Identify which cell holds the provided text, then report its [x, y] central coordinate. 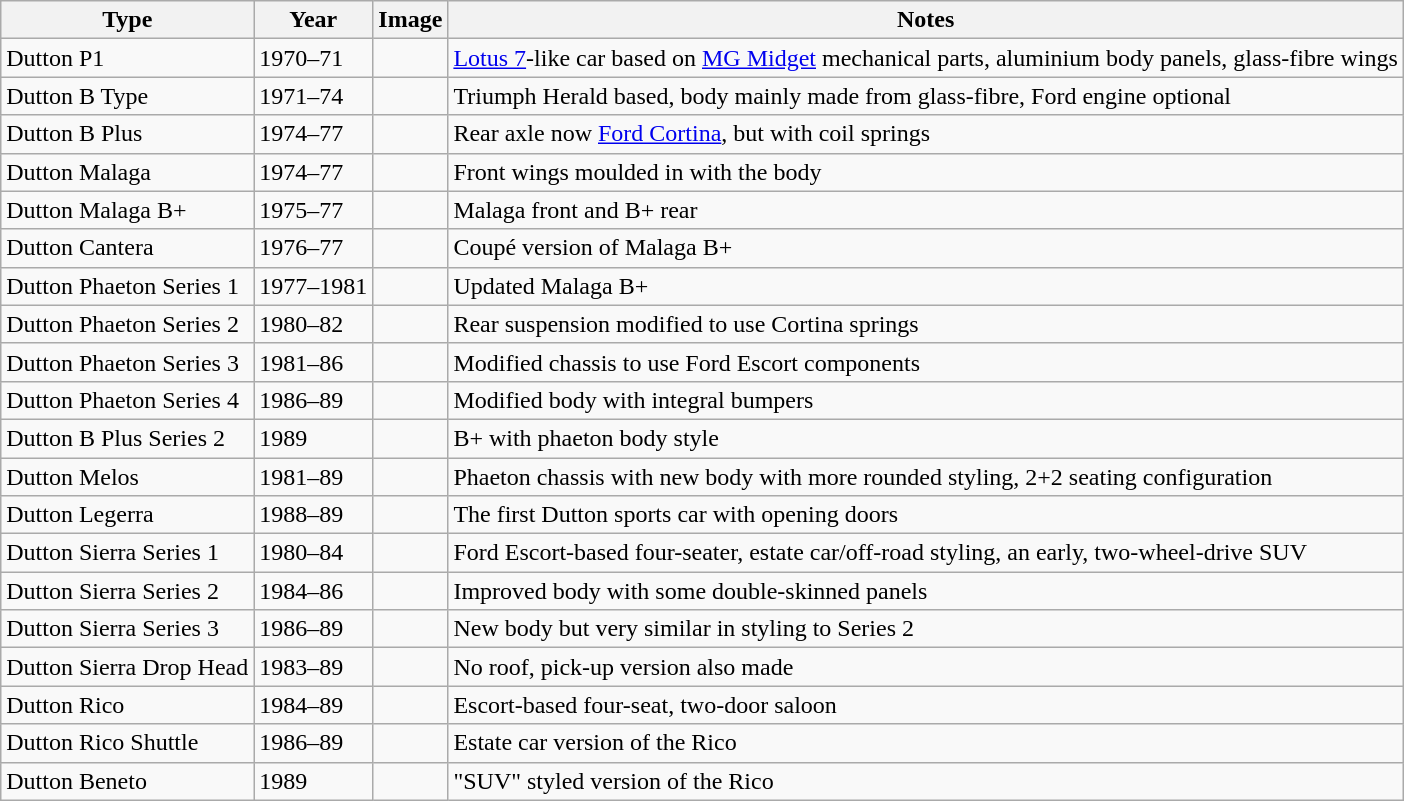
Malaga front and B+ rear [926, 210]
Notes [926, 20]
Dutton Legerra [128, 515]
Type [128, 20]
Dutton Sierra Series 3 [128, 629]
Dutton Phaeton Series 2 [128, 324]
1983–89 [314, 667]
1970–71 [314, 58]
1976–77 [314, 248]
1984–89 [314, 705]
Modified chassis to use Ford Escort components [926, 362]
Dutton Rico [128, 705]
Dutton Malaga [128, 172]
Dutton Beneto [128, 781]
Dutton Cantera [128, 248]
Lotus 7-like car based on MG Midget mechanical parts, aluminium body panels, glass-fibre wings [926, 58]
1981–89 [314, 477]
Coupé version of Malaga B+ [926, 248]
New body but very similar in styling to Series 2 [926, 629]
Improved body with some double-skinned panels [926, 591]
1984–86 [314, 591]
Dutton B Plus [128, 134]
The first Dutton sports car with opening doors [926, 515]
Dutton Phaeton Series 3 [128, 362]
Updated Malaga B+ [926, 286]
Image [410, 20]
Estate car version of the Rico [926, 743]
Dutton Sierra Series 1 [128, 553]
Dutton B Plus Series 2 [128, 438]
1977–1981 [314, 286]
Dutton P1 [128, 58]
Front wings moulded in with the body [926, 172]
Dutton Melos [128, 477]
No roof, pick-up version also made [926, 667]
1981–86 [314, 362]
1980–82 [314, 324]
Dutton Rico Shuttle [128, 743]
Dutton Sierra Drop Head [128, 667]
Rear suspension modified to use Cortina springs [926, 324]
Modified body with integral bumpers [926, 400]
Triumph Herald based, body mainly made from glass-fibre, Ford engine optional [926, 96]
Rear axle now Ford Cortina, but with coil springs [926, 134]
B+ with phaeton body style [926, 438]
Dutton Sierra Series 2 [128, 591]
Dutton Malaga B+ [128, 210]
Ford Escort-based four-seater, estate car/off-road styling, an early, two-wheel-drive SUV [926, 553]
1980–84 [314, 553]
"SUV" styled version of the Rico [926, 781]
1988–89 [314, 515]
1975–77 [314, 210]
Dutton Phaeton Series 4 [128, 400]
Phaeton chassis with new body with more rounded styling, 2+2 seating configuration [926, 477]
Escort-based four-seat, two-door saloon [926, 705]
Dutton Phaeton Series 1 [128, 286]
Dutton B Type [128, 96]
1971–74 [314, 96]
Year [314, 20]
